Capture the cell that displays the provided text and extract its (x, y) central coordinate. 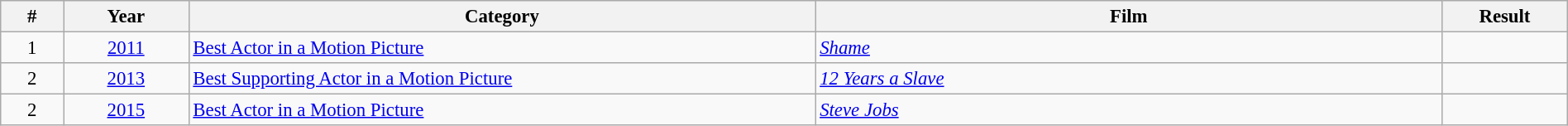
1 (32, 48)
# (32, 17)
Result (1505, 17)
Shame (1129, 48)
Film (1129, 17)
Steve Jobs (1129, 110)
2011 (126, 48)
12 Years a Slave (1129, 79)
Year (126, 17)
2013 (126, 79)
Best Supporting Actor in a Motion Picture (502, 79)
Category (502, 17)
2015 (126, 110)
